Pinpoint the cell where the given text exists, returning its (x, y) midpoint coordinate. 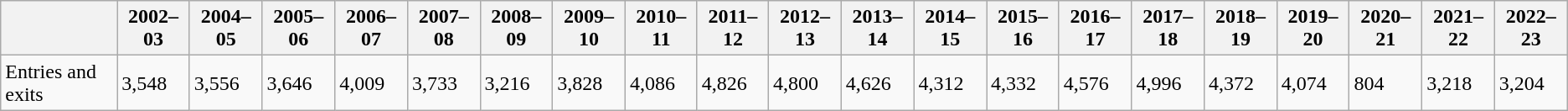
3,548 (154, 82)
2018–19 (1241, 29)
2013–14 (878, 29)
2012–13 (806, 29)
2016–17 (1096, 29)
2022–23 (1531, 29)
4,009 (372, 82)
2010–11 (661, 29)
2006–07 (372, 29)
2014–15 (950, 29)
3,828 (590, 82)
2021–22 (1459, 29)
3,204 (1531, 82)
2019–20 (1313, 29)
4,996 (1168, 82)
4,800 (806, 82)
2005–06 (298, 29)
2020–21 (1385, 29)
2009–10 (590, 29)
4,576 (1096, 82)
4,332 (1024, 82)
4,626 (878, 82)
804 (1385, 82)
2002–03 (154, 29)
4,074 (1313, 82)
2008–09 (516, 29)
3,218 (1459, 82)
2007–08 (444, 29)
Entries and exits (59, 82)
2015–16 (1024, 29)
3,216 (516, 82)
4,826 (732, 82)
2004–05 (226, 29)
3,556 (226, 82)
4,372 (1241, 82)
4,312 (950, 82)
3,733 (444, 82)
3,646 (298, 82)
2011–12 (732, 29)
2017–18 (1168, 29)
4,086 (661, 82)
